Determine the [X, Y] coordinate at the center of the cell enclosing the given text.  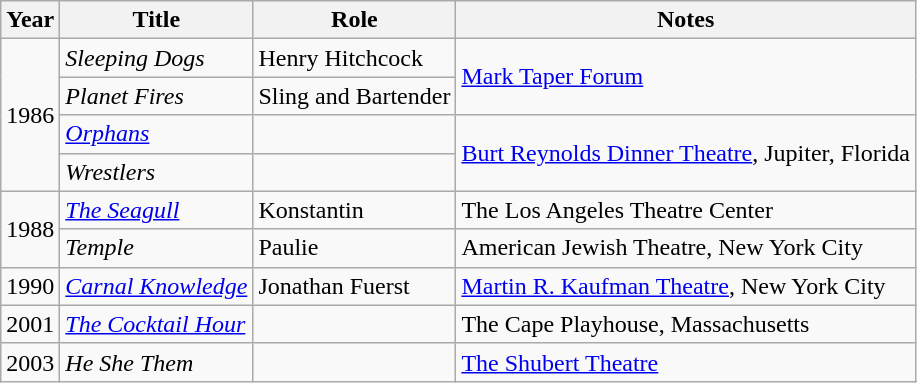
2001 [30, 324]
Carnal Knowledge [156, 286]
Martin R. Kaufman Theatre, New York City [686, 286]
Henry Hitchcock [354, 58]
Burt Reynolds Dinner Theatre, Jupiter, Florida [686, 153]
Temple [156, 248]
Orphans [156, 134]
He She Them [156, 362]
Mark Taper Forum [686, 77]
Year [30, 20]
American Jewish Theatre, New York City [686, 248]
Notes [686, 20]
Role [354, 20]
2003 [30, 362]
1988 [30, 229]
1986 [30, 115]
Planet Fires [156, 96]
Sleeping Dogs [156, 58]
The Cocktail Hour [156, 324]
Wrestlers [156, 172]
The Los Angeles Theatre Center [686, 210]
The Seagull [156, 210]
Konstantin [354, 210]
Paulie [354, 248]
1990 [30, 286]
Jonathan Fuerst [354, 286]
Title [156, 20]
Sling and Bartender [354, 96]
The Shubert Theatre [686, 362]
The Cape Playhouse, Massachusetts [686, 324]
